Capture the cell that displays the provided text and extract its (x, y) central coordinate. 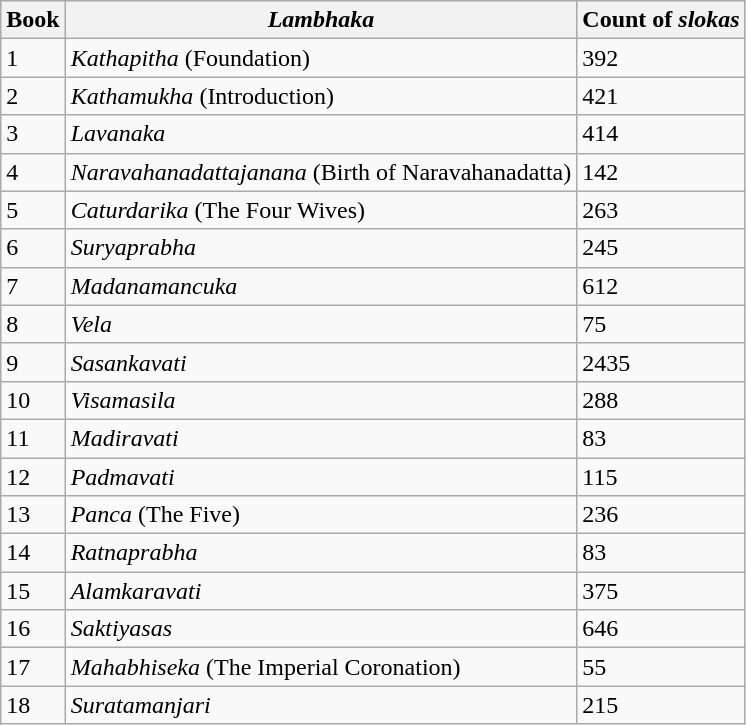
Madanamancuka (321, 286)
215 (661, 705)
375 (661, 591)
10 (33, 400)
75 (661, 324)
Kathapitha (Foundation) (321, 58)
Saktiyasas (321, 629)
Caturdarika (The Four Wives) (321, 210)
Panca (The Five) (321, 515)
Sasankavati (321, 362)
142 (661, 172)
18 (33, 705)
Ratnaprabha (321, 553)
236 (661, 515)
Mahabhiseka (The Imperial Coronation) (321, 667)
12 (33, 477)
2435 (661, 362)
Book (33, 20)
Padmavati (321, 477)
15 (33, 591)
392 (661, 58)
8 (33, 324)
14 (33, 553)
11 (33, 438)
5 (33, 210)
17 (33, 667)
9 (33, 362)
263 (661, 210)
4 (33, 172)
Alamkaravati (321, 591)
3 (33, 134)
2 (33, 96)
Suratamanjari (321, 705)
115 (661, 477)
Suryaprabha (321, 248)
6 (33, 248)
7 (33, 286)
612 (661, 286)
16 (33, 629)
414 (661, 134)
245 (661, 248)
1 (33, 58)
Lambhaka (321, 20)
Vela (321, 324)
Lavanaka (321, 134)
Kathamukha (Introduction) (321, 96)
Count of slokas (661, 20)
55 (661, 667)
13 (33, 515)
421 (661, 96)
Madiravati (321, 438)
Visamasila (321, 400)
Naravahanadattajanana (Birth of Naravahanadatta) (321, 172)
646 (661, 629)
288 (661, 400)
